Find where the given text appears and provide that cell's center as [X, Y] coordinate. 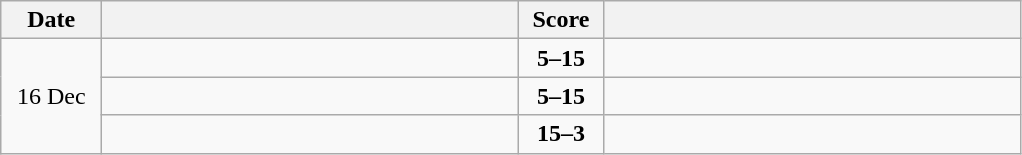
Date [52, 20]
15–3 [561, 134]
16 Dec [52, 96]
Score [561, 20]
